Capture the cell that displays the provided text and extract its (x, y) central coordinate. 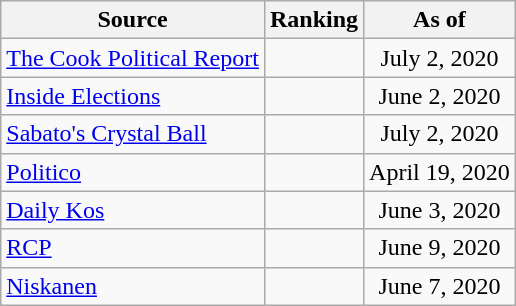
Daily Kos (133, 210)
RCP (133, 248)
June 7, 2020 (440, 286)
April 19, 2020 (440, 172)
Sabato's Crystal Ball (133, 134)
As of (440, 20)
Source (133, 20)
Ranking (314, 20)
Niskanen (133, 286)
June 3, 2020 (440, 210)
The Cook Political Report (133, 58)
Inside Elections (133, 96)
June 9, 2020 (440, 248)
Politico (133, 172)
June 2, 2020 (440, 96)
